Detect which cell encompasses the target text, then output its [X, Y] center coordinate. 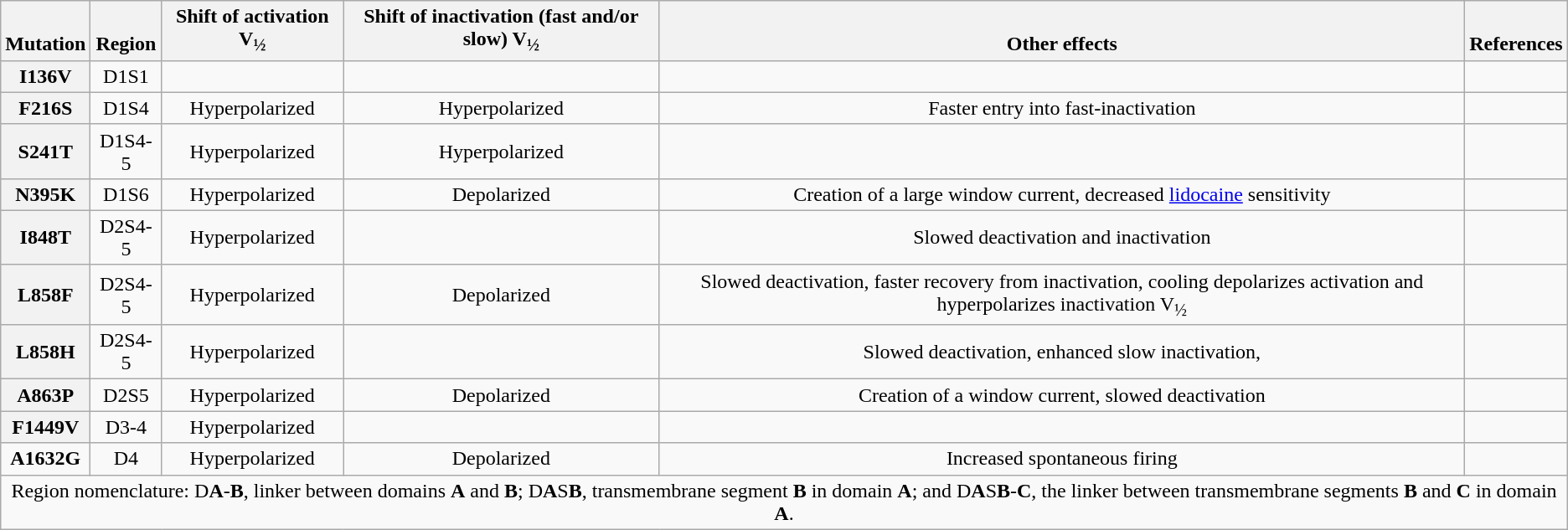
F216S [45, 108]
Mutation [45, 30]
D1S6 [126, 194]
References [1516, 30]
L858H [45, 352]
Slowed deactivation, enhanced slow inactivation, [1062, 352]
Slowed deactivation, faster recovery from inactivation, cooling depolarizes activation and hyperpolarizes inactivation V½ [1062, 295]
I848T [45, 238]
D4 [126, 459]
Slowed deactivation and inactivation [1062, 238]
D1S1 [126, 76]
D2S5 [126, 395]
D1S4 [126, 108]
F1449V [45, 427]
L858F [45, 295]
Creation of a large window current, decreased lidocaine sensitivity [1062, 194]
Shift of inactivation (fast and/or slow) V½ [502, 30]
D1S4-5 [126, 151]
N395K [45, 194]
I136V [45, 76]
Other effects [1062, 30]
S241T [45, 151]
D3-4 [126, 427]
A1632G [45, 459]
Increased spontaneous firing [1062, 459]
Creation of a window current, slowed deactivation [1062, 395]
Region [126, 30]
Faster entry into fast-inactivation [1062, 108]
A863P [45, 395]
Shift of activation V½ [253, 30]
